Output the (X, Y) coordinate of the center of the cell containing the given text.  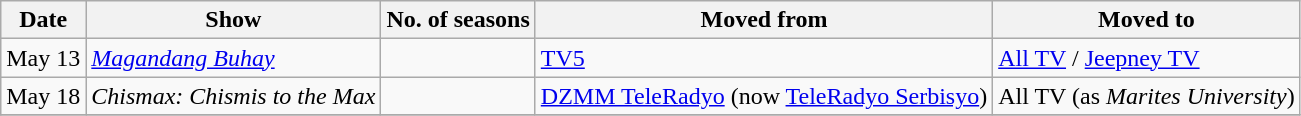
Date (44, 20)
DZMM TeleRadyo (now TeleRadyo Serbisyo) (764, 96)
Show (234, 20)
Moved from (764, 20)
All TV (as Marites University) (1146, 96)
May 13 (44, 58)
Chismax: Chismis to the Max (234, 96)
Moved to (1146, 20)
No. of seasons (458, 20)
All TV / Jeepney TV (1146, 58)
May 18 (44, 96)
Magandang Buhay (234, 58)
TV5 (764, 58)
